Provide the (x, y) coordinate of the cell's center where the given text is located.  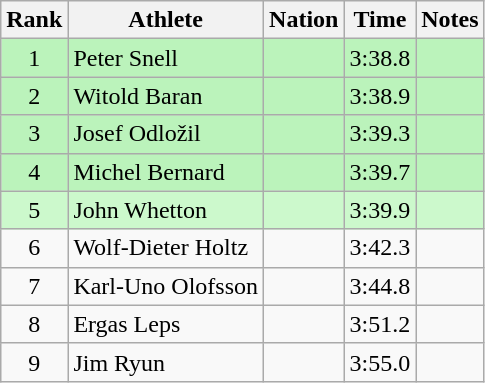
5 (34, 210)
8 (34, 324)
Peter Snell (166, 58)
1 (34, 58)
Witold Baran (166, 96)
Michel Bernard (166, 172)
3:39.7 (380, 172)
3:55.0 (380, 362)
John Whetton (166, 210)
3:38.9 (380, 96)
Time (380, 20)
4 (34, 172)
Notes (450, 20)
Karl-Uno Olofsson (166, 286)
3:51.2 (380, 324)
7 (34, 286)
3:39.9 (380, 210)
Nation (304, 20)
3:44.8 (380, 286)
2 (34, 96)
Athlete (166, 20)
9 (34, 362)
6 (34, 248)
Jim Ryun (166, 362)
3:39.3 (380, 134)
Ergas Leps (166, 324)
Josef Odložil (166, 134)
3 (34, 134)
Rank (34, 20)
3:42.3 (380, 248)
Wolf-Dieter Holtz (166, 248)
3:38.8 (380, 58)
